Determine the (X, Y) coordinate at the center of the cell enclosing the given text.  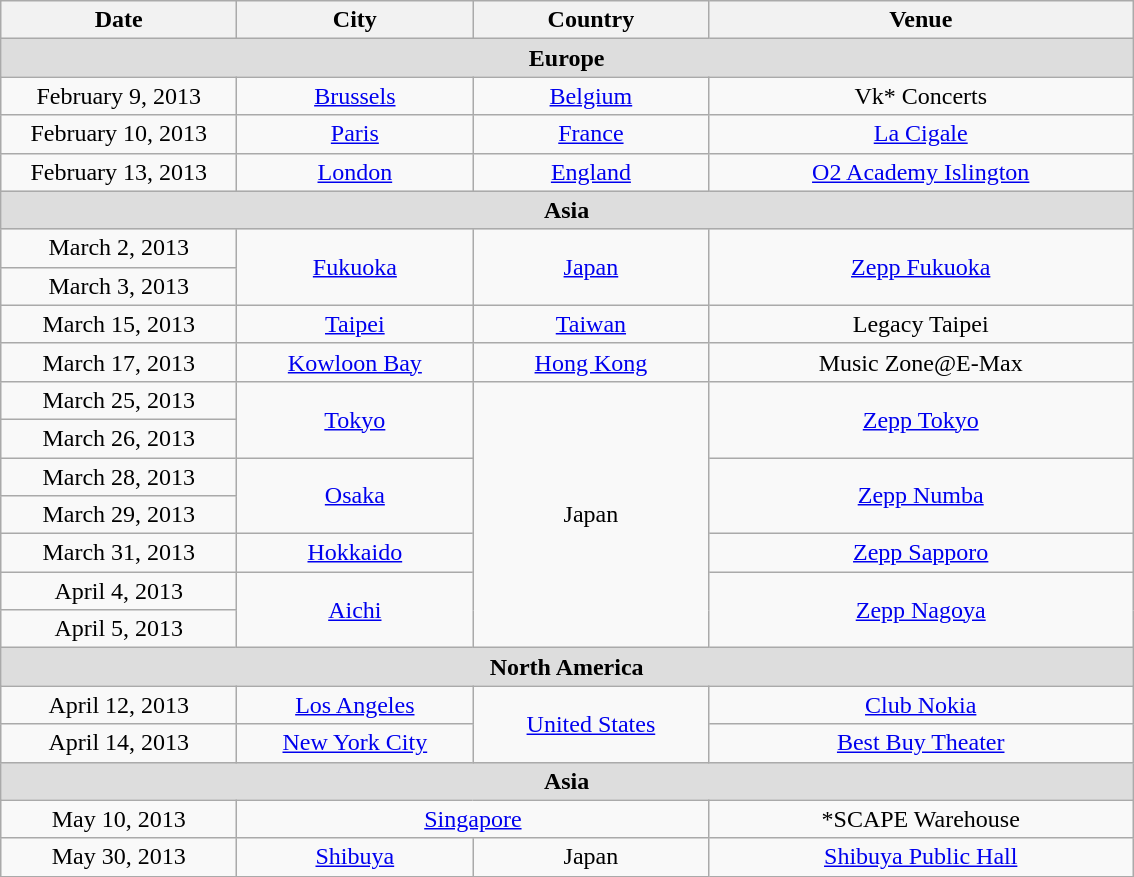
Vk* Concerts (921, 96)
France (591, 134)
Taipei (355, 324)
Club Nokia (921, 705)
New York City (355, 743)
London (355, 172)
Paris (355, 134)
City (355, 20)
Music Zone@E-Max (921, 362)
Zepp Nagoya (921, 610)
Singapore (473, 819)
Tokyo (355, 419)
March 26, 2013 (119, 438)
April 4, 2013 (119, 591)
February 9, 2013 (119, 96)
Kowloon Bay (355, 362)
Hokkaido (355, 553)
Shibuya Public Hall (921, 857)
Shibuya (355, 857)
Europe (567, 58)
Zepp Numba (921, 496)
Date (119, 20)
Los Angeles (355, 705)
February 13, 2013 (119, 172)
Aichi (355, 610)
April 14, 2013 (119, 743)
March 3, 2013 (119, 286)
Zepp Fukuoka (921, 267)
North America (567, 667)
Osaka (355, 496)
Country (591, 20)
March 17, 2013 (119, 362)
Belgium (591, 96)
May 10, 2013 (119, 819)
Brussels (355, 96)
Hong Kong (591, 362)
May 30, 2013 (119, 857)
United States (591, 724)
February 10, 2013 (119, 134)
Best Buy Theater (921, 743)
La Cigale (921, 134)
Venue (921, 20)
England (591, 172)
March 29, 2013 (119, 515)
Zepp Sapporo (921, 553)
*SCAPE Warehouse (921, 819)
March 25, 2013 (119, 400)
Taiwan (591, 324)
March 2, 2013 (119, 248)
March 15, 2013 (119, 324)
Legacy Taipei (921, 324)
Zepp Tokyo (921, 419)
March 28, 2013 (119, 477)
O2 Academy Islington (921, 172)
April 12, 2013 (119, 705)
March 31, 2013 (119, 553)
April 5, 2013 (119, 629)
Fukuoka (355, 267)
